Locate the cell with the specified text and output its [x, y] center coordinate. 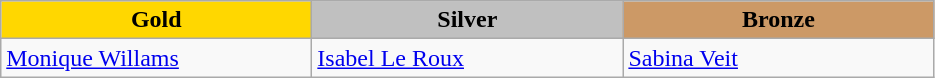
Bronze [778, 20]
Isabel Le Roux [468, 58]
Monique Willams [156, 58]
Silver [468, 20]
Sabina Veit [778, 58]
Gold [156, 20]
